For the text-containing cell, return its midpoint in [X, Y] coordinate format. 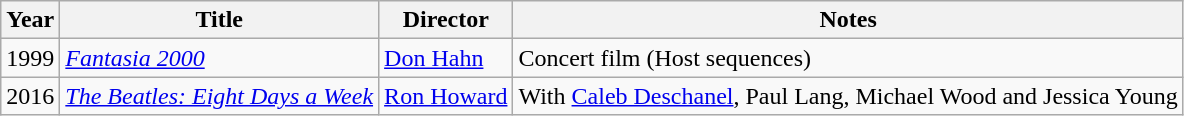
Title [220, 20]
Don Hahn [446, 58]
Fantasia 2000 [220, 58]
Year [30, 20]
Concert film (Host sequences) [848, 58]
The Beatles: Eight Days a Week [220, 96]
Ron Howard [446, 96]
Notes [848, 20]
Director [446, 20]
With Caleb Deschanel, Paul Lang, Michael Wood and Jessica Young [848, 96]
2016 [30, 96]
1999 [30, 58]
